Pinpoint the cell where the given text exists, returning its (X, Y) midpoint coordinate. 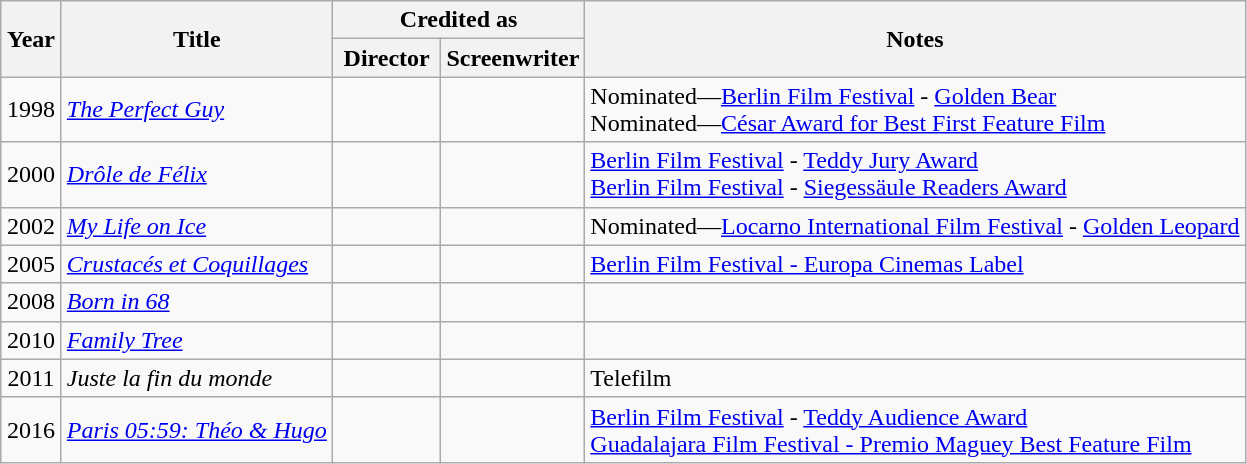
Crustacés et Coquillages (196, 264)
Screenwriter (513, 58)
Director (386, 58)
Berlin Film Festival - Europa Cinemas Label (915, 264)
Paris 05:59: Théo & Hugo (196, 430)
2005 (32, 264)
Year (32, 39)
Born in 68 (196, 302)
Family Tree (196, 340)
2010 (32, 340)
2008 (32, 302)
Nominated—Berlin Film Festival - Golden BearNominated—César Award for Best First Feature Film (915, 110)
Credited as (458, 20)
Title (196, 39)
2000 (32, 174)
My Life on Ice (196, 226)
The Perfect Guy (196, 110)
Berlin Film Festival - Teddy Audience AwardGuadalajara Film Festival - Premio Maguey Best Feature Film (915, 430)
Berlin Film Festival - Teddy Jury AwardBerlin Film Festival - Siegessäule Readers Award (915, 174)
Notes (915, 39)
2016 (32, 430)
2011 (32, 378)
Drôle de Félix (196, 174)
Nominated—Locarno International Film Festival - Golden Leopard (915, 226)
2002 (32, 226)
1998 (32, 110)
Juste la fin du monde (196, 378)
Telefilm (915, 378)
